Output the (X, Y) coordinate of the center of the cell containing the given text.  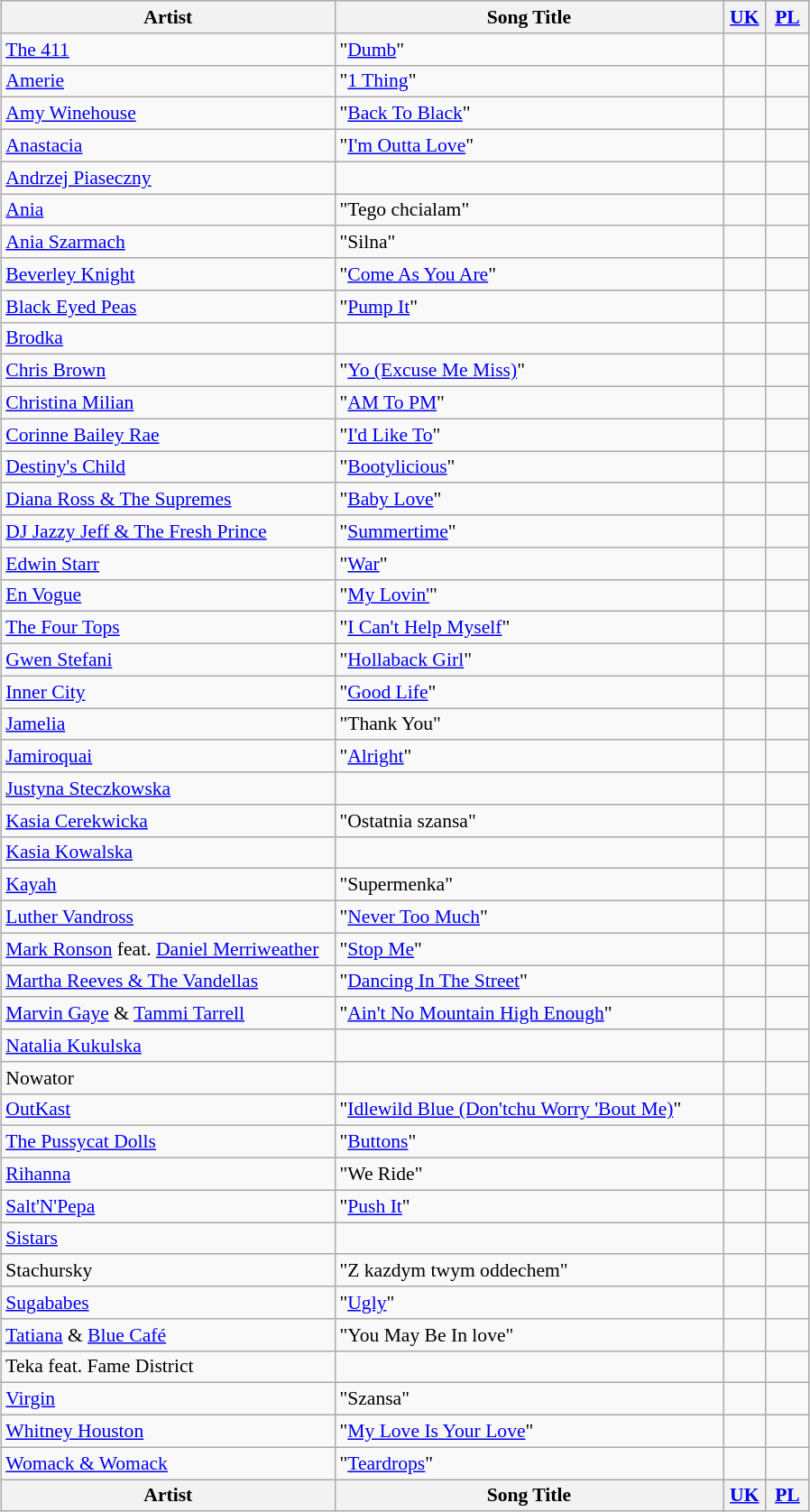
"Baby Love" (529, 499)
The Pussycat Dolls (168, 1142)
"Z kazdym twym oddechem" (529, 1270)
"Good Life" (529, 692)
Salt'N'Pepa (168, 1206)
OutKast (168, 1110)
"Push It" (529, 1206)
Rihanna (168, 1174)
"Szansa" (529, 1399)
"Ugly" (529, 1303)
Diana Ross & The Supremes (168, 499)
The Four Tops (168, 628)
"Tego chcialam" (529, 209)
"Dancing In The Street" (529, 982)
"Ostatnia szansa" (529, 820)
Ania Szarmach (168, 242)
Kasia Cerekwicka (168, 820)
Amy Winehouse (168, 114)
"We Ride" (529, 1174)
Kasia Kowalska (168, 853)
Christina Milian (168, 402)
"Yo (Excuse Me Miss)" (529, 371)
DJ Jazzy Jeff & The Fresh Prince (168, 531)
Kayah (168, 885)
Amerie (168, 81)
"I'm Outta Love" (529, 145)
"1 Thing" (529, 81)
"Teardrops" (529, 1463)
Womack & Womack (168, 1463)
The 411 (168, 49)
Anastacia (168, 145)
Virgin (168, 1399)
"AM To PM" (529, 402)
"Back To Black" (529, 114)
Jamelia (168, 724)
Black Eyed Peas (168, 306)
Teka feat. Fame District (168, 1367)
"Come As You Are" (529, 274)
"Pump It" (529, 306)
Luther Vandross (168, 917)
"Idlewild Blue (Don'tchu Worry 'Bout Me)" (529, 1110)
"Hollaback Girl" (529, 659)
Destiny's Child (168, 467)
Ania (168, 209)
Justyna Steczkowska (168, 788)
Stachursky (168, 1270)
"I Can't Help Myself" (529, 628)
Edwin Starr (168, 563)
Brodka (168, 338)
Inner City (168, 692)
Andrzej Piaseczny (168, 178)
"I'd Like To" (529, 435)
"Dumb" (529, 49)
"Supermenka" (529, 885)
Tatiana & Blue Café (168, 1334)
"Buttons" (529, 1142)
"Summertime" (529, 531)
Gwen Stefani (168, 659)
"War" (529, 563)
Martha Reeves & The Vandellas (168, 982)
Nowator (168, 1077)
Jamiroquai (168, 756)
"Stop Me" (529, 949)
Sugababes (168, 1303)
"My Lovin'" (529, 595)
"You May Be In love" (529, 1334)
Corinne Bailey Rae (168, 435)
"Never Too Much" (529, 917)
Whitney Houston (168, 1431)
"Bootylicious" (529, 467)
"Alright" (529, 756)
"Silna" (529, 242)
"My Love Is Your Love" (529, 1431)
"Thank You" (529, 724)
Mark Ronson feat. Daniel Merriweather (168, 949)
Marvin Gaye & Tammi Tarrell (168, 1013)
"Ain't No Mountain High Enough" (529, 1013)
En Vogue (168, 595)
Beverley Knight (168, 274)
Natalia Kukulska (168, 1046)
Chris Brown (168, 371)
Sistars (168, 1238)
